Detect which cell encompasses the target text, then output its [X, Y] center coordinate. 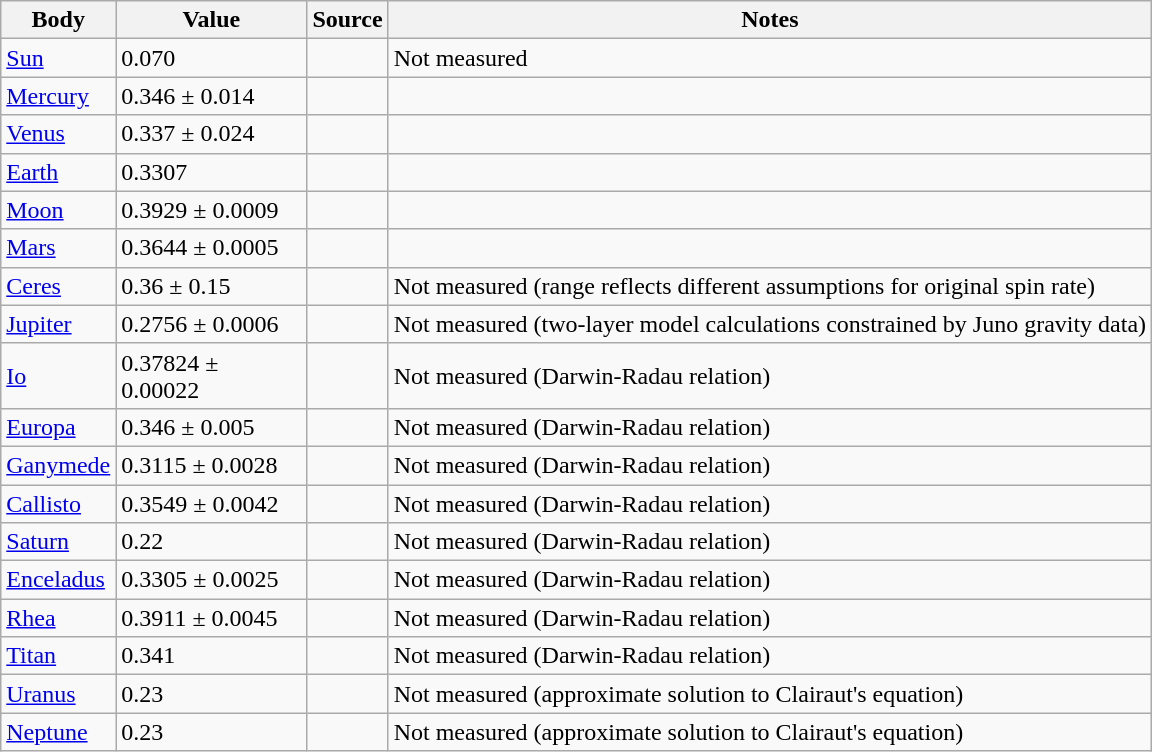
0.346 ± 0.014 [212, 96]
Ceres [58, 286]
Europa [58, 427]
0.3644 ± 0.0005 [212, 248]
0.070 [212, 58]
Not measured (range reflects different assumptions for original spin rate) [770, 286]
Body [58, 20]
Not measured [770, 58]
0.22 [212, 542]
Enceladus [58, 580]
Callisto [58, 503]
Ganymede [58, 465]
Notes [770, 20]
Value [212, 20]
Sun [58, 58]
Rhea [58, 618]
0.3115 ± 0.0028 [212, 465]
0.3929 ± 0.0009 [212, 210]
Titan [58, 656]
0.2756 ± 0.0006 [212, 324]
Neptune [58, 732]
0.3911 ± 0.0045 [212, 618]
0.37824 ± 0.00022 [212, 376]
Moon [58, 210]
Mars [58, 248]
0.3549 ± 0.0042 [212, 503]
Venus [58, 134]
Not measured (two-layer model calculations constrained by Juno gravity data) [770, 324]
Io [58, 376]
Source [348, 20]
Earth [58, 172]
0.341 [212, 656]
0.3307 [212, 172]
0.346 ± 0.005 [212, 427]
0.3305 ± 0.0025 [212, 580]
Mercury [58, 96]
Saturn [58, 542]
Uranus [58, 694]
Jupiter [58, 324]
0.36 ± 0.15 [212, 286]
0.337 ± 0.024 [212, 134]
